Scan for the cell matching the given text and deliver its [X, Y] coordinate at center. 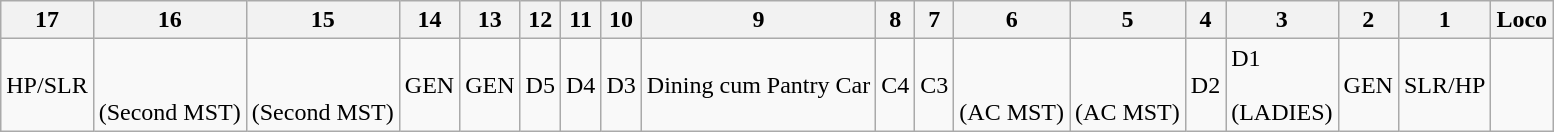
8 [896, 20]
SLR/HP [1444, 85]
7 [934, 20]
5 [1128, 20]
12 [540, 20]
Loco [1522, 20]
D2 [1205, 85]
C4 [896, 85]
Dining cum Pantry Car [758, 85]
9 [758, 20]
HP/SLR [47, 85]
13 [490, 20]
3 [1282, 20]
14 [429, 20]
17 [47, 20]
D3 [621, 85]
11 [580, 20]
D4 [580, 85]
10 [621, 20]
6 [1012, 20]
2 [1368, 20]
16 [170, 20]
15 [322, 20]
C3 [934, 85]
D1(LADIES) [1282, 85]
D5 [540, 85]
1 [1444, 20]
4 [1205, 20]
